Scan for the cell matching the given text and deliver its (X, Y) coordinate at center. 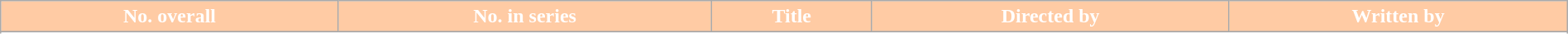
Title (792, 17)
No. overall (170, 17)
No. in series (524, 17)
Directed by (1050, 17)
Written by (1398, 17)
